Return [x, y] of the center of cell containing provided text 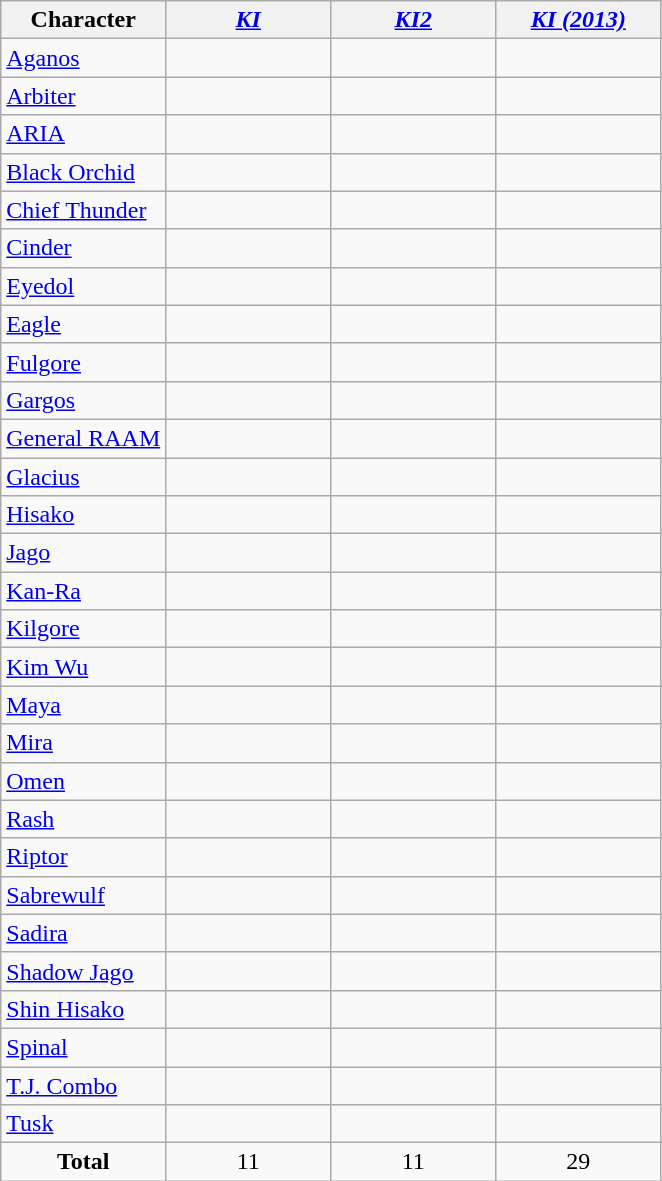
Kim Wu [84, 667]
Riptor [84, 857]
Omen [84, 781]
Tusk [84, 1124]
Mira [84, 743]
Kilgore [84, 629]
Total [84, 1162]
Rash [84, 819]
Black Orchid [84, 172]
Aganos [84, 58]
Hisako [84, 515]
Gargos [84, 400]
KI2 [414, 20]
Eagle [84, 324]
Sabrewulf [84, 895]
Shadow Jago [84, 971]
29 [578, 1162]
Kan-Ra [84, 591]
General RAAM [84, 438]
T.J. Combo [84, 1085]
Jago [84, 553]
Shin Hisako [84, 1009]
Maya [84, 705]
Sadira [84, 933]
Eyedol [84, 286]
Glacius [84, 477]
Cinder [84, 248]
Arbiter [84, 96]
Chief Thunder [84, 210]
Spinal [84, 1047]
KI (2013) [578, 20]
Character [84, 20]
ARIA [84, 134]
KI [248, 20]
Fulgore [84, 362]
